Identify which cell holds the provided text, then report its (X, Y) central coordinate. 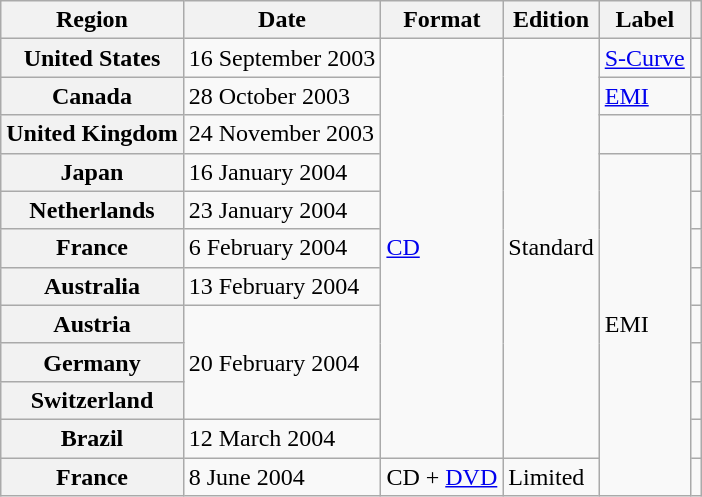
United States (92, 58)
Brazil (92, 438)
S-Curve (644, 58)
16 January 2004 (282, 172)
Canada (92, 96)
12 March 2004 (282, 438)
Date (282, 20)
23 January 2004 (282, 210)
Australia (92, 286)
Edition (551, 20)
Label (644, 20)
13 February 2004 (282, 286)
Switzerland (92, 400)
Germany (92, 362)
20 February 2004 (282, 362)
Region (92, 20)
Standard (551, 248)
CD (442, 248)
Japan (92, 172)
6 February 2004 (282, 248)
Format (442, 20)
Netherlands (92, 210)
16 September 2003 (282, 58)
United Kingdom (92, 134)
CD + DVD (442, 477)
Limited (551, 477)
28 October 2003 (282, 96)
24 November 2003 (282, 134)
Austria (92, 324)
8 June 2004 (282, 477)
